Capture the cell that displays the provided text and extract its (X, Y) central coordinate. 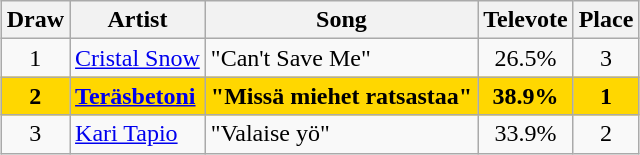
Televote (526, 20)
Draw (35, 20)
Kari Tapio (138, 134)
Cristal Snow (138, 58)
"Missä miehet ratsastaa" (341, 96)
"Can't Save Me" (341, 58)
Place (606, 20)
38.9% (526, 96)
Teräsbetoni (138, 96)
Artist (138, 20)
"Valaise yö" (341, 134)
26.5% (526, 58)
33.9% (526, 134)
Song (341, 20)
